Search for the cell housing the specified text and yield its [x, y] center coordinate. 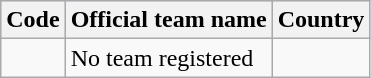
Country [321, 20]
No team registered [168, 58]
Official team name [168, 20]
Code [33, 20]
